Capture the cell that displays the provided text and extract its [X, Y] central coordinate. 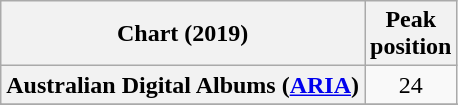
Chart (2019) [183, 34]
24 [411, 85]
Peakposition [411, 34]
Australian Digital Albums (ARIA) [183, 85]
